Identify which cell holds the provided text, then report its (X, Y) central coordinate. 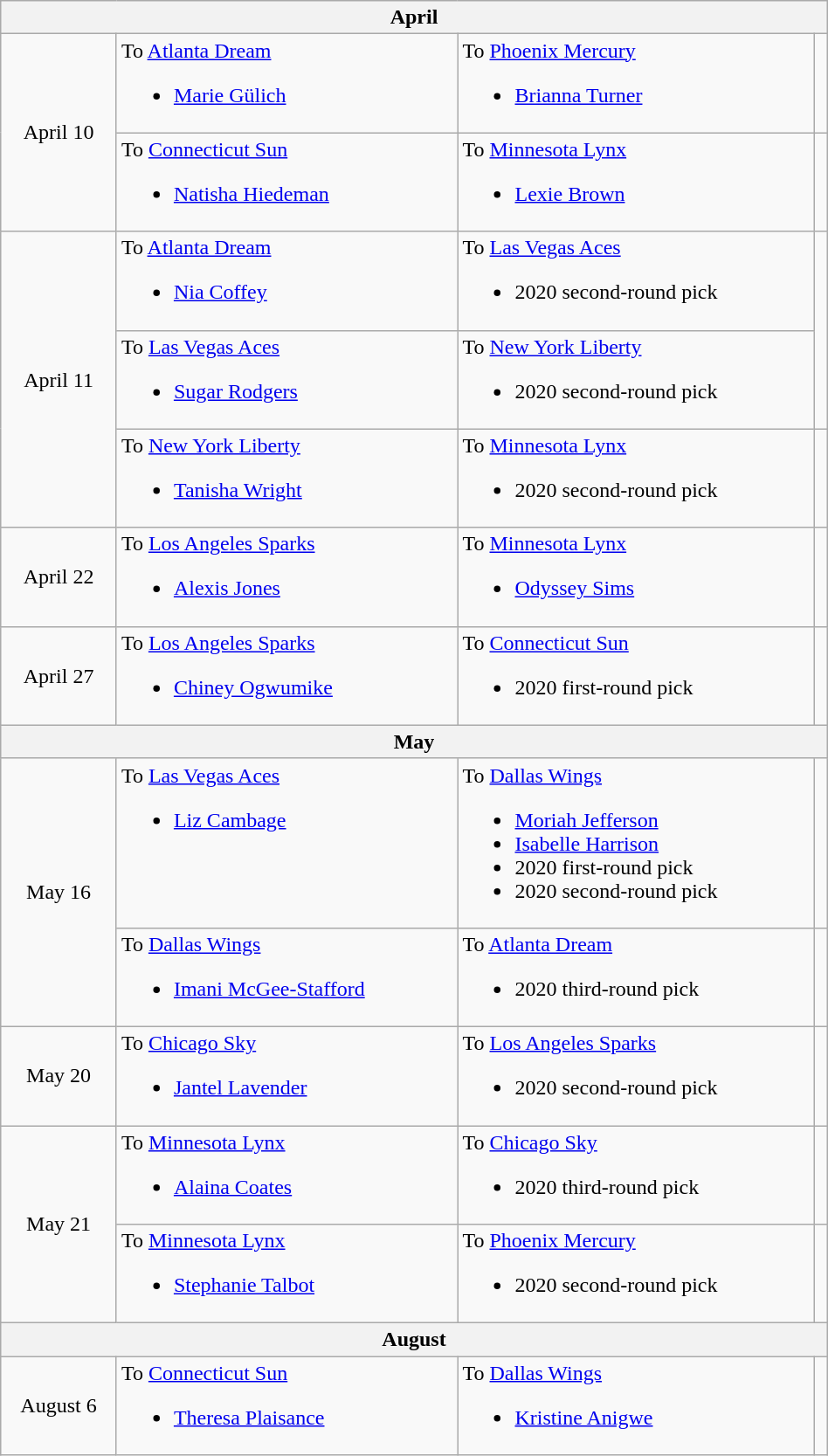
To Minnesota Lynx Stephanie Talbot (286, 1273)
To Minnesota Lynx Lexie Brown (636, 182)
April (414, 17)
To Las Vegas Aces2020 second-round pick (636, 281)
May (414, 742)
April 10 (59, 133)
To Connecticut Sun Natisha Hiedeman (286, 182)
To Las Vegas Aces Liz Cambage (286, 843)
To Minnesota Lynx2020 second-round pick (636, 479)
To Minnesota Lynx Odyssey Sims (636, 576)
To Minnesota Lynx Alaina Coates (286, 1174)
To Chicago Sky Jantel Lavender (286, 1076)
To Los Angeles Sparks Chiney Ogwumike (286, 676)
May 16 (59, 893)
April 11 (59, 379)
To Phoenix Mercury Brianna Turner (636, 84)
To Atlanta Dream Marie Gülich (286, 84)
To Las Vegas Aces Sugar Rodgers (286, 379)
May 20 (59, 1076)
May 21 (59, 1224)
To Dallas Wings Moriah Jefferson Isabelle Harrison2020 first-round pick2020 second-round pick (636, 843)
To Connecticut Sun Theresa Plaisance (286, 1406)
To New York Liberty Tanisha Wright (286, 479)
To Los Angeles Sparks Alexis Jones (286, 576)
April 27 (59, 676)
To Atlanta Dream2020 third-round pick (636, 976)
To Chicago Sky2020 third-round pick (636, 1174)
To New York Liberty2020 second-round pick (636, 379)
April 22 (59, 576)
To Phoenix Mercury2020 second-round pick (636, 1273)
To Dallas Wings Imani McGee-Stafford (286, 976)
To Connecticut Sun2020 first-round pick (636, 676)
To Los Angeles Sparks2020 second-round pick (636, 1076)
August 6 (59, 1406)
August (414, 1340)
To Atlanta Dream Nia Coffey (286, 281)
To Dallas Wings Kristine Anigwe (636, 1406)
